Capture the cell that displays the provided text and extract its (x, y) central coordinate. 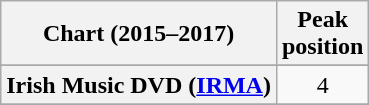
Irish Music DVD (IRMA) (139, 85)
Chart (2015–2017) (139, 34)
4 (322, 85)
Peakposition (322, 34)
